Detect which cell encompasses the target text, then output its [x, y] center coordinate. 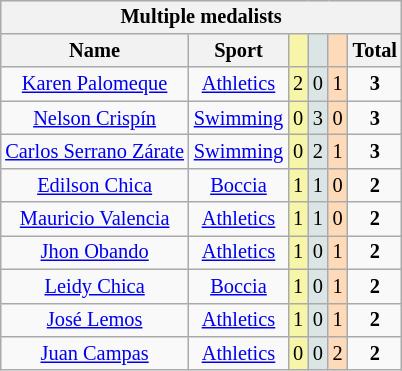
José Lemos [94, 320]
Name [94, 51]
Carlos Serrano Zárate [94, 152]
Multiple medalists [201, 17]
Mauricio Valencia [94, 219]
Sport [238, 51]
Leidy Chica [94, 286]
Karen Palomeque [94, 84]
Edilson Chica [94, 185]
Jhon Obando [94, 253]
Nelson Crispín [94, 118]
Total [375, 51]
Juan Campas [94, 354]
